Pinpoint the cell where the given text exists, returning its [X, Y] midpoint coordinate. 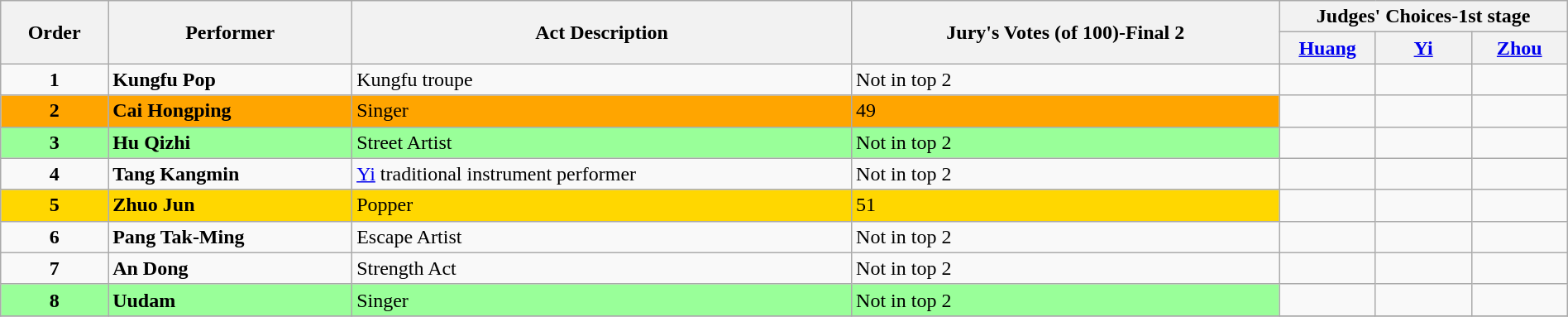
Kungfu Pop [230, 79]
Popper [602, 205]
Uudam [230, 300]
49 [1066, 111]
Street Artist [602, 142]
5 [55, 205]
Pang Tak-Ming [230, 237]
51 [1066, 205]
Performer [230, 32]
Jury's Votes (of 100)-Final 2 [1066, 32]
Kungfu troupe [602, 79]
Zhuo Jun [230, 205]
Escape Artist [602, 237]
Yi traditional instrument performer [602, 174]
Strength Act [602, 268]
Order [55, 32]
8 [55, 300]
An Dong [230, 268]
2 [55, 111]
1 [55, 79]
Act Description [602, 32]
Huang [1327, 48]
7 [55, 268]
Yi [1423, 48]
6 [55, 237]
4 [55, 174]
Judges' Choices-1st stage [1423, 17]
Cai Hongping [230, 111]
3 [55, 142]
Tang Kangmin [230, 174]
Hu Qizhi [230, 142]
Zhou [1519, 48]
